Determine the (x, y) coordinate at the center of the cell enclosing the given text.  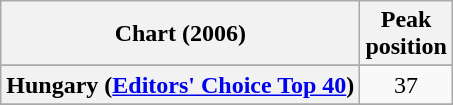
Peakposition (406, 34)
37 (406, 85)
Chart (2006) (180, 34)
Hungary (Editors' Choice Top 40) (180, 85)
